Identify which cell holds the provided text, then report its [X, Y] central coordinate. 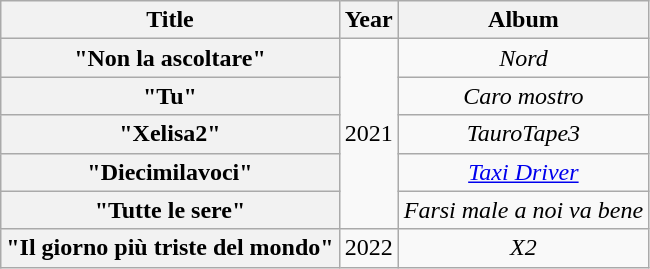
Album [523, 20]
Nord [523, 58]
"Diecimilavoci" [170, 172]
"Il giorno più triste del mondo" [170, 248]
"Xelisa2" [170, 134]
2022 [368, 248]
TauroTape3 [523, 134]
"Non la ascoltare" [170, 58]
Taxi Driver [523, 172]
"Tu" [170, 96]
Year [368, 20]
Farsi male a noi va bene [523, 210]
"Tutte le sere" [170, 210]
Title [170, 20]
Caro mostro [523, 96]
2021 [368, 134]
X2 [523, 248]
